Detect which cell encompasses the target text, then output its [X, Y] center coordinate. 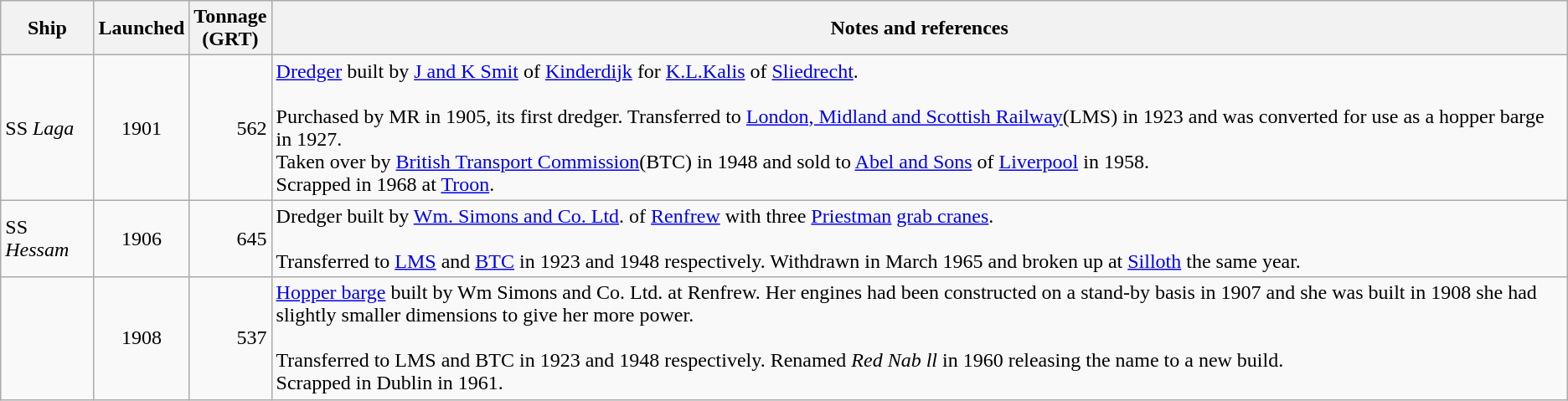
Ship [47, 28]
SS Hessam [47, 239]
Launched [142, 28]
Tonnage(GRT) [230, 28]
1901 [142, 127]
1908 [142, 338]
645 [230, 239]
Notes and references [920, 28]
537 [230, 338]
SS Laga [47, 127]
562 [230, 127]
1906 [142, 239]
